Search for the cell housing the specified text and yield its [x, y] center coordinate. 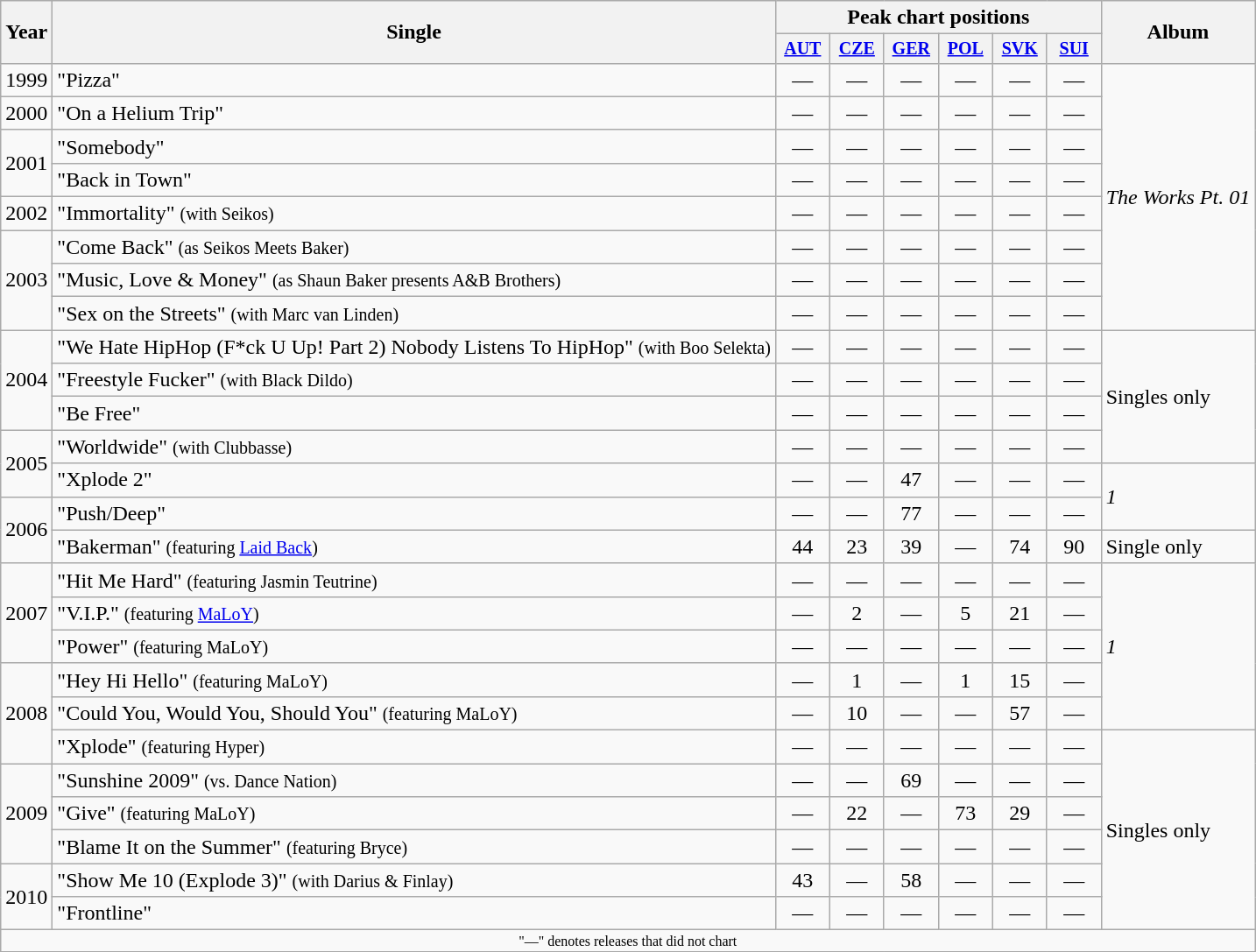
SVK [1020, 49]
"Come Back" (as Seikos Meets Baker) [414, 247]
"Xplode 2" [414, 480]
2002 [26, 214]
2009 [26, 814]
2004 [26, 380]
2005 [26, 463]
15 [1020, 680]
"We Hate HipHop (F*ck U Up! Part 2) Nobody Listens To HipHop" (with Boo Selekta) [414, 347]
"Pizza" [414, 80]
AUT [802, 49]
2000 [26, 113]
"Power" (featuring MaLoY) [414, 646]
1999 [26, 80]
"Music, Love & Money" (as Shaun Baker presents A&B Brothers) [414, 280]
58 [911, 880]
"Somebody" [414, 146]
73 [965, 814]
2010 [26, 897]
"V.I.P." (featuring MaLoY) [414, 613]
47 [911, 480]
Peak chart positions [938, 18]
"Back in Town" [414, 180]
2001 [26, 163]
"Show Me 10 (Explode 3)" (with Darius & Finlay) [414, 880]
"Blame It on the Summer" (featuring Bryce) [414, 847]
74 [1020, 547]
"Sunshine 2009" (vs. Dance Nation) [414, 780]
"Frontline" [414, 913]
"Hit Me Hard" (featuring Jasmin Teutrine) [414, 580]
"Be Free" [414, 413]
"Could You, Would You, Should You" (featuring MaLoY) [414, 713]
29 [1020, 814]
"Hey Hi Hello" (featuring MaLoY) [414, 680]
39 [911, 547]
"Immortality" (with Seikos) [414, 214]
90 [1074, 547]
"Give" (featuring MaLoY) [414, 814]
SUI [1074, 49]
69 [911, 780]
"—" denotes releases that did not chart [628, 941]
Single only [1178, 547]
Album [1178, 32]
CZE [857, 49]
57 [1020, 713]
"Worldwide" (with Clubbasse) [414, 447]
21 [1020, 613]
"Freestyle Fucker" (with Black Dildo) [414, 380]
Single [414, 32]
5 [965, 613]
23 [857, 547]
POL [965, 49]
2 [857, 613]
2007 [26, 613]
22 [857, 814]
43 [802, 880]
2003 [26, 280]
"Xplode" (featuring Hyper) [414, 747]
"Sex on the Streets" (with Marc van Linden) [414, 314]
"Bakerman" (featuring Laid Back) [414, 547]
10 [857, 713]
Year [26, 32]
2008 [26, 713]
"On a Helium Trip" [414, 113]
"Push/Deep" [414, 513]
The Works Pt. 01 [1178, 196]
2006 [26, 530]
GER [911, 49]
44 [802, 547]
77 [911, 513]
